Capture the cell that displays the provided text and extract its (X, Y) central coordinate. 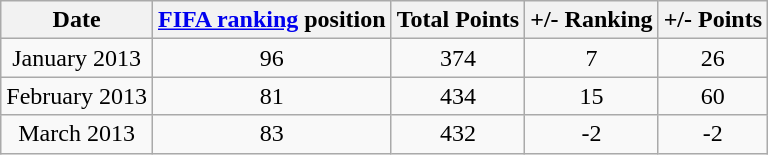
Date (77, 20)
434 (458, 96)
83 (272, 134)
March 2013 (77, 134)
432 (458, 134)
FIFA ranking position (272, 20)
February 2013 (77, 96)
+/- Points (712, 20)
26 (712, 58)
96 (272, 58)
15 (592, 96)
81 (272, 96)
+/- Ranking (592, 20)
7 (592, 58)
374 (458, 58)
Total Points (458, 20)
60 (712, 96)
January 2013 (77, 58)
